Detect which cell encompasses the target text, then output its [x, y] center coordinate. 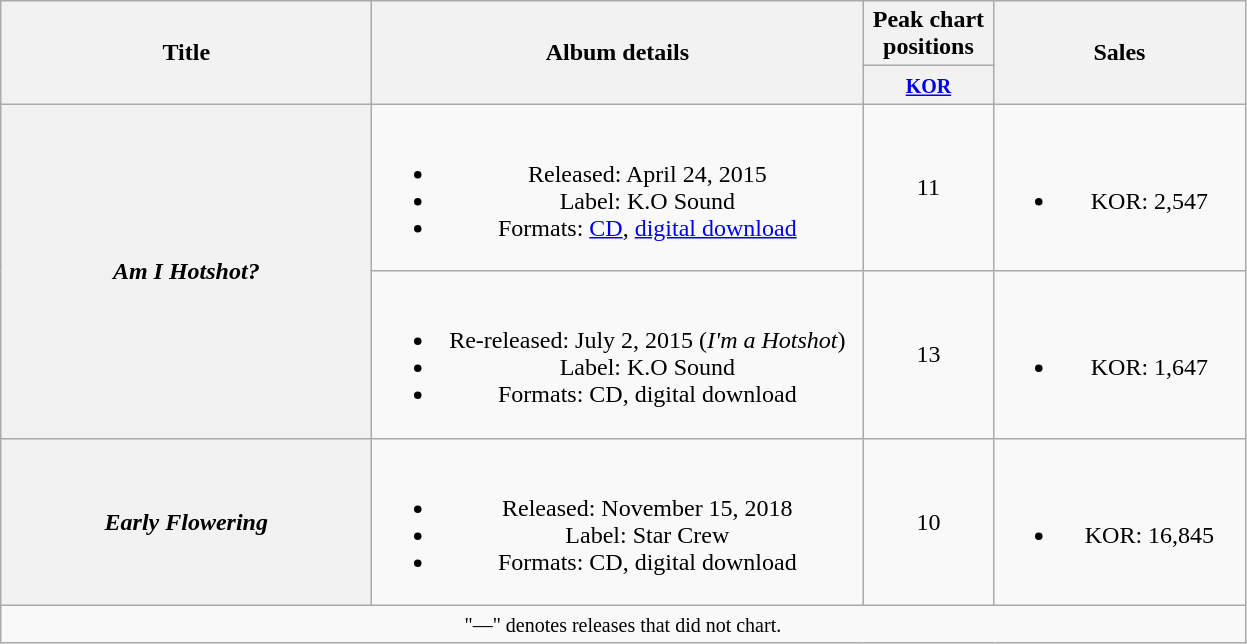
Title [186, 52]
13 [928, 354]
10 [928, 522]
Sales [1120, 52]
Am I Hotshot? [186, 271]
"—" denotes releases that did not chart. [623, 624]
Album details [618, 52]
Released: April 24, 2015Label: K.O SoundFormats: CD, digital download [618, 188]
Re-released: July 2, 2015 (I'm a Hotshot)Label: K.O SoundFormats: CD, digital download [618, 354]
KOR: 1,647 [1120, 354]
KOR: 2,547 [1120, 188]
KOR: 16,845 [1120, 522]
KOR [928, 85]
11 [928, 188]
Peak chart positions [928, 34]
Early Flowering [186, 522]
Released: November 15, 2018Label: Star CrewFormats: CD, digital download [618, 522]
